Identify which cell holds the provided text, then report its [x, y] central coordinate. 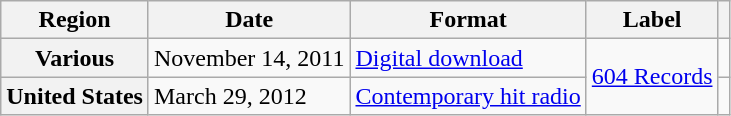
Region [75, 20]
Format [468, 20]
Digital download [468, 58]
Label [652, 20]
March 29, 2012 [248, 96]
Date [248, 20]
United States [75, 96]
November 14, 2011 [248, 58]
604 Records [652, 77]
Contemporary hit radio [468, 96]
Various [75, 58]
